Determine the (x, y) coordinate at the center of the cell enclosing the given text.  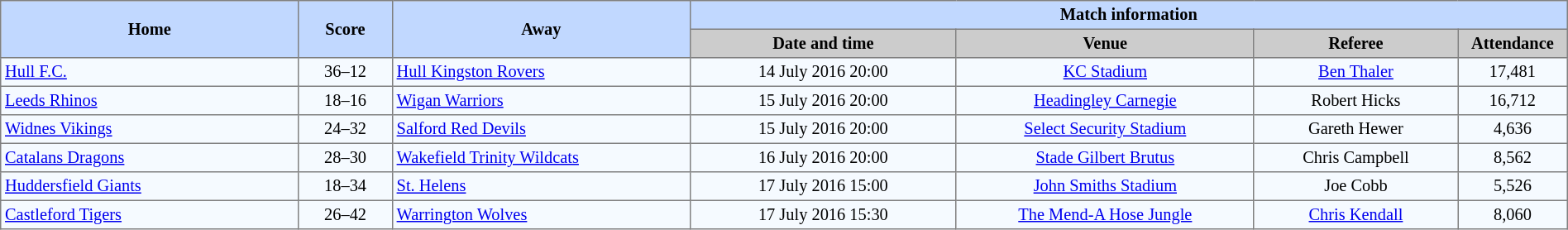
24–32 (346, 129)
Ben Thaler (1355, 72)
Match information (1128, 15)
28–30 (346, 157)
8,562 (1513, 157)
18–16 (346, 100)
Chris Kendall (1355, 214)
Robert Hicks (1355, 100)
4,636 (1513, 129)
Widnes Vikings (150, 129)
Hull F.C. (150, 72)
17 July 2016 15:00 (823, 186)
17,481 (1513, 72)
Warrington Wolves (541, 214)
16,712 (1513, 100)
Gareth Hewer (1355, 129)
Chris Campbell (1355, 157)
26–42 (346, 214)
14 July 2016 20:00 (823, 72)
John Smiths Stadium (1105, 186)
Home (150, 30)
16 July 2016 20:00 (823, 157)
Wakefield Trinity Wildcats (541, 157)
Leeds Rhinos (150, 100)
Referee (1355, 43)
18–34 (346, 186)
Huddersfield Giants (150, 186)
17 July 2016 15:30 (823, 214)
Castleford Tigers (150, 214)
Hull Kingston Rovers (541, 72)
8,060 (1513, 214)
Date and time (823, 43)
KC Stadium (1105, 72)
Attendance (1513, 43)
The Mend-A Hose Jungle (1105, 214)
Away (541, 30)
Salford Red Devils (541, 129)
Joe Cobb (1355, 186)
Score (346, 30)
Select Security Stadium (1105, 129)
Catalans Dragons (150, 157)
36–12 (346, 72)
Wigan Warriors (541, 100)
5,526 (1513, 186)
Venue (1105, 43)
Headingley Carnegie (1105, 100)
St. Helens (541, 186)
Stade Gilbert Brutus (1105, 157)
